Search for the cell housing the specified text and yield its [x, y] center coordinate. 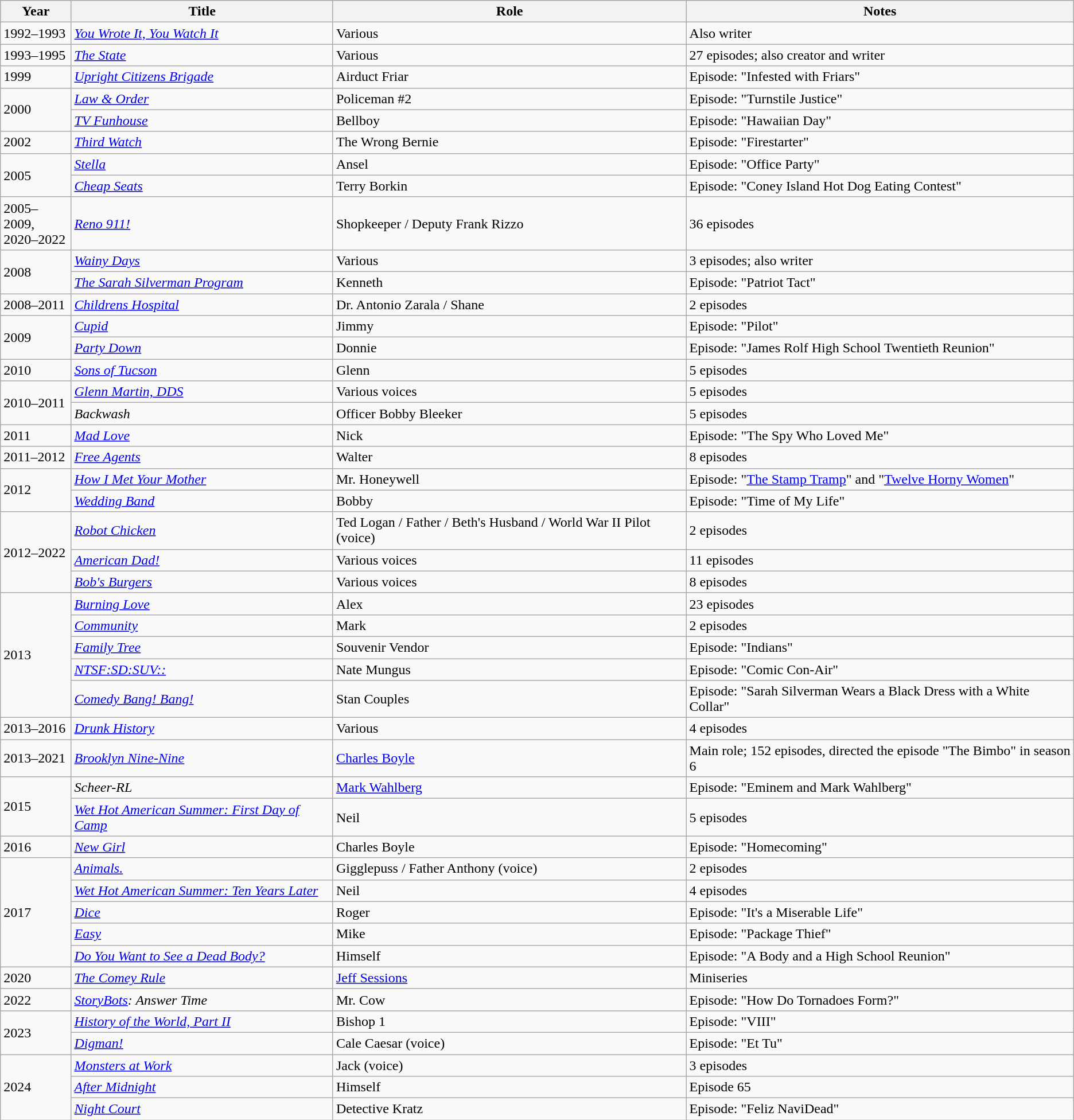
The State [202, 55]
Mark Wahlberg [509, 788]
Airduct Friar [509, 77]
Stan Couples [509, 699]
Cupid [202, 326]
American Dad! [202, 560]
Free Agents [202, 457]
2022 [36, 1000]
2020 [36, 978]
Digman! [202, 1043]
Episode: "Coney Island Hot Dog Eating Contest" [880, 186]
Family Tree [202, 647]
Backwash [202, 414]
Monsters at Work [202, 1065]
2008–2011 [36, 305]
Bobby [509, 501]
After Midnight [202, 1087]
Also writer [880, 33]
Souvenir Vendor [509, 647]
2008 [36, 271]
Episode: "Office Party" [880, 164]
27 episodes; also creator and writer [880, 55]
Episode: "Firestarter" [880, 142]
Episode: "Indians" [880, 647]
Ansel [509, 164]
Do You Want to See a Dead Body? [202, 956]
2024 [36, 1087]
Nate Mungus [509, 670]
StoryBots: Answer Time [202, 1000]
Brooklyn Nine-Nine [202, 759]
Night Court [202, 1109]
Mad Love [202, 435]
Alex [509, 604]
Episode: "Sarah Silverman Wears a Black Dress with a White Collar" [880, 699]
Roger [509, 912]
Scheer-RL [202, 788]
Kenneth [509, 282]
Episode: "Hawaiian Day" [880, 120]
Role [509, 11]
2013 [36, 655]
Dr. Antonio Zarala / Shane [509, 305]
2010–2011 [36, 403]
Policeman #2 [509, 99]
Episode: "A Body and a High School Reunion" [880, 956]
Glenn [509, 370]
NTSF:SD:SUV:: [202, 670]
Episode: "The Stamp Tramp" and "Twelve Horny Women" [880, 479]
3 episodes; also writer [880, 260]
Wedding Band [202, 501]
How I Met Your Mother [202, 479]
2013–2016 [36, 729]
The Wrong Bernie [509, 142]
1993–1995 [36, 55]
Bishop 1 [509, 1021]
2009 [36, 337]
Episode 65 [880, 1087]
Gigglepuss / Father Anthony (voice) [509, 869]
Easy [202, 934]
Wainy Days [202, 260]
2005–2009,2020–2022 [36, 223]
Animals. [202, 869]
1992–1993 [36, 33]
Law & Order [202, 99]
Donnie [509, 348]
2013–2021 [36, 759]
Episode: "Package Thief" [880, 934]
Episode: "It's a Miserable Life" [880, 912]
2002 [36, 142]
Stella [202, 164]
Mr. Honeywell [509, 479]
Glenn Martin, DDS [202, 392]
The Sarah Silverman Program [202, 282]
Dice [202, 912]
Wet Hot American Summer: First Day of Camp [202, 817]
3 episodes [880, 1065]
11 episodes [880, 560]
Detective Kratz [509, 1109]
Episode: "Patriot Tact" [880, 282]
Bob's Burgers [202, 582]
Episode: "Time of My Life" [880, 501]
Party Down [202, 348]
2005 [36, 175]
Episode: "Infested with Friars" [880, 77]
Jeff Sessions [509, 978]
Episode: "Eminem and Mark Wahlberg" [880, 788]
Cale Caesar (voice) [509, 1043]
Mike [509, 934]
2011 [36, 435]
Year [36, 11]
Episode: "James Rolf High School Twentieth Reunion" [880, 348]
Episode: "Et Tu" [880, 1043]
Bellboy [509, 120]
Third Watch [202, 142]
Shopkeeper / Deputy Frank Rizzo [509, 223]
2016 [36, 847]
2000 [36, 110]
Walter [509, 457]
Nick [509, 435]
2017 [36, 912]
Title [202, 11]
2012 [36, 490]
You Wrote It, You Watch It [202, 33]
2012–2022 [36, 552]
2011–2012 [36, 457]
Episode: "The Spy Who Loved Me" [880, 435]
Episode: "Comic Con-Air" [880, 670]
2023 [36, 1032]
Ted Logan / Father / Beth's Husband / World War II Pilot (voice) [509, 530]
Episode: "Pilot" [880, 326]
Drunk History [202, 729]
Miniseries [880, 978]
Reno 911! [202, 223]
Childrens Hospital [202, 305]
Officer Bobby Bleeker [509, 414]
2010 [36, 370]
Robot Chicken [202, 530]
Episode: "How Do Tornadoes Form?" [880, 1000]
Episode: "Homecoming" [880, 847]
Terry Borkin [509, 186]
Episode: "Turnstile Justice" [880, 99]
Burning Love [202, 604]
Community [202, 625]
Jimmy [509, 326]
TV Funhouse [202, 120]
History of the World, Part II [202, 1021]
Jack (voice) [509, 1065]
New Girl [202, 847]
Episode: "VIII" [880, 1021]
Mr. Cow [509, 1000]
Mark [509, 625]
Wet Hot American Summer: Ten Years Later [202, 890]
36 episodes [880, 223]
Main role; 152 episodes, directed the episode "The Bimbo" in season 6 [880, 759]
Comedy Bang! Bang! [202, 699]
Notes [880, 11]
23 episodes [880, 604]
2015 [36, 807]
1999 [36, 77]
Cheap Seats [202, 186]
Sons of Tucson [202, 370]
Episode: "Feliz NaviDead" [880, 1109]
Upright Citizens Brigade [202, 77]
The Comey Rule [202, 978]
